For the text-containing cell, return its midpoint in (X, Y) coordinate format. 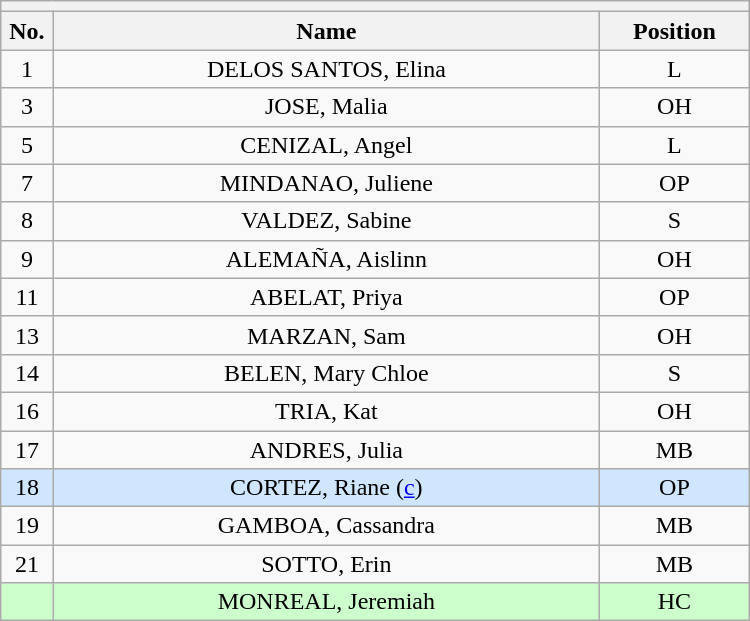
18 (27, 488)
21 (27, 564)
8 (27, 221)
HC (675, 602)
CORTEZ, Riane (c) (326, 488)
16 (27, 411)
Name (326, 31)
17 (27, 449)
MARZAN, Sam (326, 335)
ANDRES, Julia (326, 449)
MONREAL, Jeremiah (326, 602)
ABELAT, Priya (326, 297)
CENIZAL, Angel (326, 145)
5 (27, 145)
14 (27, 373)
DELOS SANTOS, Elina (326, 69)
3 (27, 107)
GAMBOA, Cassandra (326, 526)
ALEMAÑA, Aislinn (326, 259)
BELEN, Mary Chloe (326, 373)
13 (27, 335)
MINDANAO, Juliene (326, 183)
7 (27, 183)
TRIA, Kat (326, 411)
JOSE, Malia (326, 107)
VALDEZ, Sabine (326, 221)
19 (27, 526)
No. (27, 31)
Position (675, 31)
1 (27, 69)
11 (27, 297)
9 (27, 259)
SOTTO, Erin (326, 564)
